Locate the cell with the specified text and output its (X, Y) center coordinate. 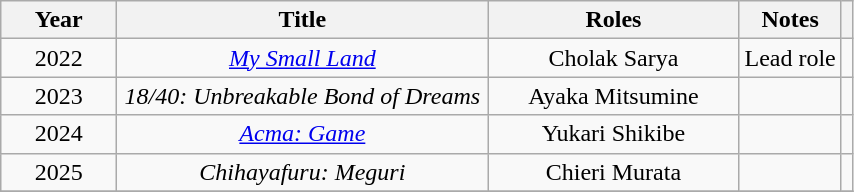
Chihayafuru: Meguri (302, 172)
Notes (790, 20)
2024 (59, 134)
Cholak Sarya (614, 58)
2022 (59, 58)
2023 (59, 96)
Acma: Game (302, 134)
My Small Land (302, 58)
Yukari Shikibe (614, 134)
Title (302, 20)
2025 (59, 172)
Roles (614, 20)
Year (59, 20)
Lead role (790, 58)
Chieri Murata (614, 172)
Ayaka Mitsumine (614, 96)
18/40: Unbreakable Bond of Dreams (302, 96)
